Determine the (X, Y) coordinate at the center of the cell enclosing the given text.  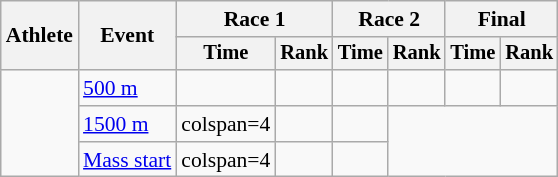
Race 1 (254, 19)
500 m (127, 88)
colspan=4 (226, 124)
Athlete (40, 36)
1500 m (127, 124)
Event (127, 36)
Final (501, 19)
Race 2 (389, 19)
